Search for the cell housing the specified text and yield its [x, y] center coordinate. 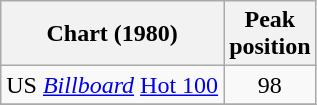
98 [270, 85]
Chart (1980) [112, 34]
US Billboard Hot 100 [112, 85]
Peakposition [270, 34]
